Capture the cell that displays the provided text and extract its (X, Y) central coordinate. 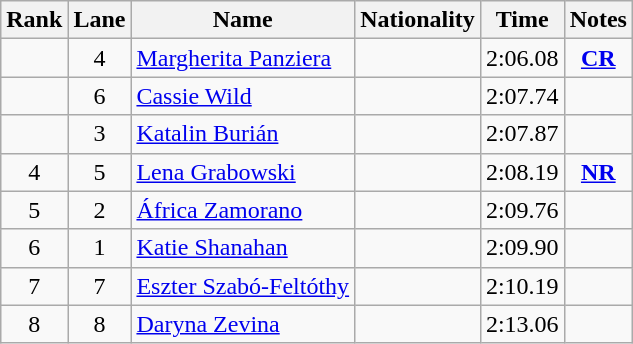
3 (100, 134)
NR (598, 172)
2:07.87 (522, 134)
Cassie Wild (243, 96)
Nationality (418, 20)
2:06.08 (522, 58)
Lena Grabowski (243, 172)
Katalin Burián (243, 134)
2:10.19 (522, 286)
2:08.19 (522, 172)
Lane (100, 20)
Katie Shanahan (243, 248)
África Zamorano (243, 210)
2:09.90 (522, 248)
Rank (34, 20)
Name (243, 20)
2:07.74 (522, 96)
Notes (598, 20)
Eszter Szabó-Feltóthy (243, 286)
1 (100, 248)
Margherita Panziera (243, 58)
Daryna Zevina (243, 324)
2:09.76 (522, 210)
2:13.06 (522, 324)
CR (598, 58)
Time (522, 20)
2 (100, 210)
